Locate the cell with the specified text and output its [X, Y] center coordinate. 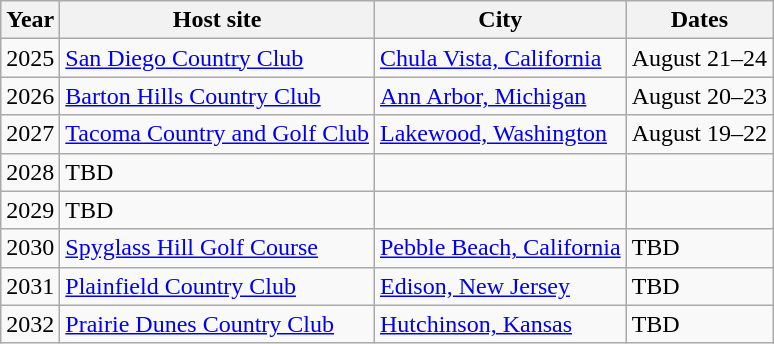
2028 [30, 172]
August 21–24 [699, 58]
2029 [30, 210]
City [500, 20]
2025 [30, 58]
Pebble Beach, California [500, 248]
Dates [699, 20]
2027 [30, 134]
2031 [30, 286]
Edison, New Jersey [500, 286]
August 20–23 [699, 96]
Chula Vista, California [500, 58]
2032 [30, 324]
August 19–22 [699, 134]
Spyglass Hill Golf Course [218, 248]
Ann Arbor, Michigan [500, 96]
Prairie Dunes Country Club [218, 324]
Lakewood, Washington [500, 134]
Hutchinson, Kansas [500, 324]
2030 [30, 248]
Tacoma Country and Golf Club [218, 134]
Year [30, 20]
San Diego Country Club [218, 58]
2026 [30, 96]
Barton Hills Country Club [218, 96]
Host site [218, 20]
Plainfield Country Club [218, 286]
